For the text-containing cell, return its midpoint in [X, Y] coordinate format. 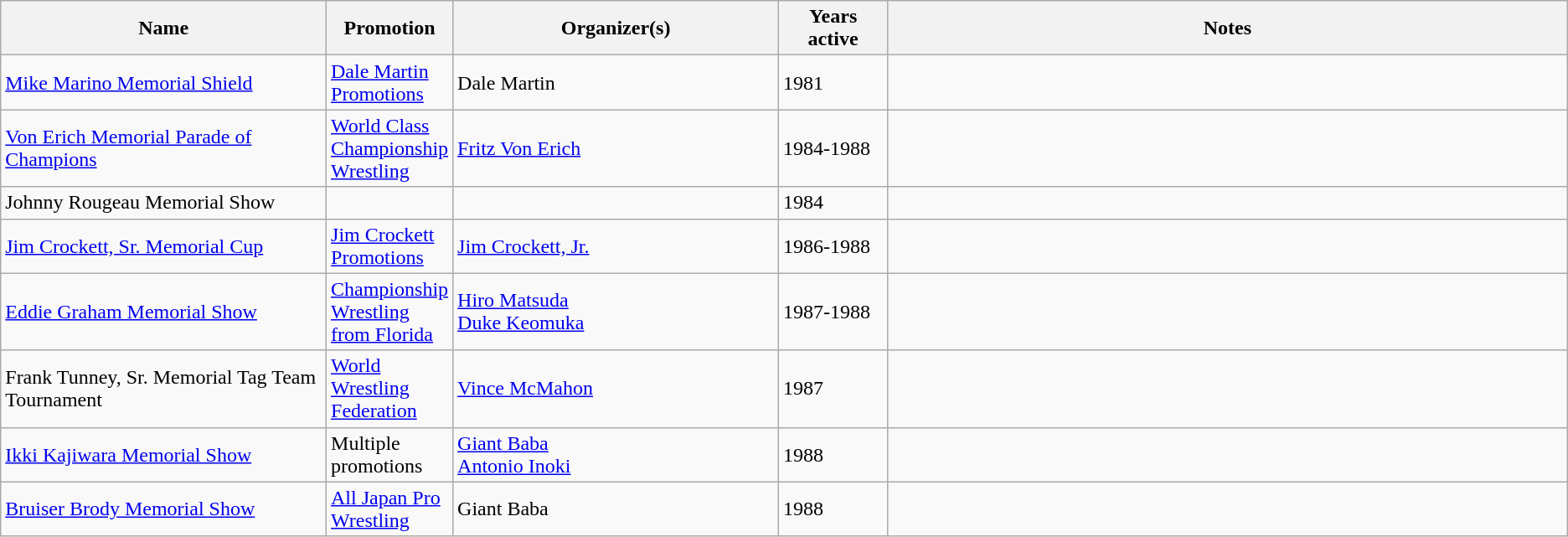
Jim Crockett, Sr. Memorial Cup [164, 246]
Dale Martin Promotions [390, 82]
Eddie Graham Memorial Show [164, 312]
Johnny Rougeau Memorial Show [164, 203]
1986-1988 [833, 246]
1984 [833, 203]
World Wrestling Federation [390, 389]
Promotion [390, 28]
1987-1988 [833, 312]
Jim Crockett Promotions [390, 246]
Fritz Von Erich [616, 148]
1984-1988 [833, 148]
Ikki Kajiwara Memorial Show [164, 454]
Giant BabaAntonio Inoki [616, 454]
Multiple promotions [390, 454]
Organizer(s) [616, 28]
Name [164, 28]
Jim Crockett, Jr. [616, 246]
Giant Baba [616, 509]
Frank Tunney, Sr. Memorial Tag Team Tournament [164, 389]
1981 [833, 82]
Years active [833, 28]
Mike Marino Memorial Shield [164, 82]
Bruiser Brody Memorial Show [164, 509]
Hiro MatsudaDuke Keomuka [616, 312]
Dale Martin [616, 82]
Von Erich Memorial Parade of Champions [164, 148]
All Japan Pro Wrestling [390, 509]
1987 [833, 389]
World Class Championship Wrestling [390, 148]
Vince McMahon [616, 389]
Championship Wrestling from Florida [390, 312]
Notes [1228, 28]
